Return (x, y) of the center of cell containing provided text 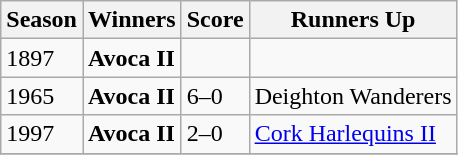
Winners (132, 20)
1997 (42, 134)
1965 (42, 96)
Score (215, 20)
Deighton Wanderers (353, 96)
2–0 (215, 134)
Season (42, 20)
Cork Harlequins II (353, 134)
6–0 (215, 96)
Runners Up (353, 20)
1897 (42, 58)
